Output the [X, Y] coordinate of the center of the cell containing the given text.  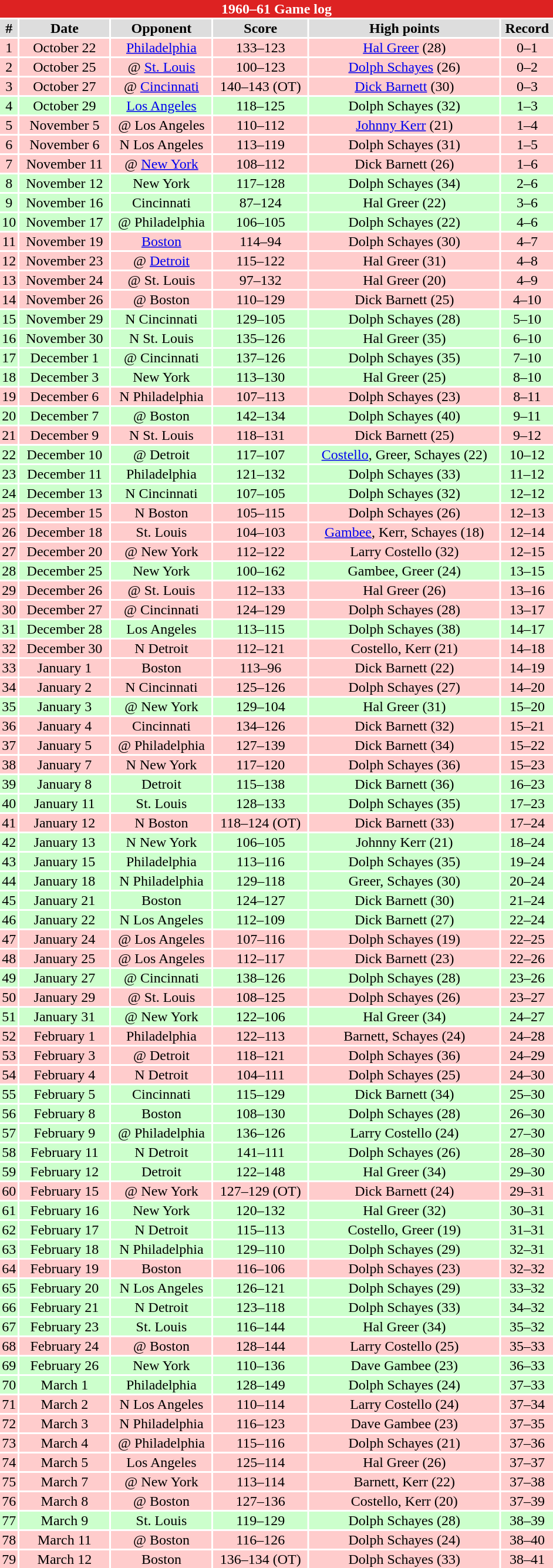
December 10 [65, 455]
21–24 [527, 900]
December 30 [65, 648]
63 [9, 1249]
37–34 [527, 1404]
118–131 [261, 435]
11–12 [527, 474]
November 26 [65, 300]
24–30 [527, 1075]
29–30 [527, 1172]
116–126 [261, 1540]
113–114 [261, 1482]
7–10 [527, 358]
December 6 [65, 396]
110–136 [261, 1365]
High points [404, 28]
108–112 [261, 164]
12–15 [527, 551]
March 8 [65, 1501]
December 26 [65, 590]
138–126 [261, 978]
140–143 (OT) [261, 86]
48 [9, 958]
128–144 [261, 1346]
41 [9, 823]
118–121 [261, 1055]
36 [9, 726]
71 [9, 1404]
Hal Greer (22) [404, 203]
108–130 [261, 1113]
6 [9, 144]
December 20 [65, 551]
February 8 [65, 1113]
Dick Barnett (33) [404, 823]
November 24 [65, 280]
8–11 [527, 396]
118–125 [261, 106]
Dick Barnett (23) [404, 958]
70 [9, 1385]
January 13 [65, 842]
12 [9, 261]
23 [9, 474]
135–126 [261, 338]
November 6 [65, 144]
61 [9, 1210]
February 5 [65, 1094]
116–106 [261, 1268]
28–30 [527, 1152]
38–41 [527, 1559]
Opponent [161, 28]
57 [9, 1133]
12–12 [527, 493]
15–22 [527, 745]
Greer, Schayes (30) [404, 881]
March 9 [65, 1520]
118–124 (OT) [261, 823]
February 9 [65, 1133]
January 7 [65, 765]
124–129 [261, 610]
January 22 [65, 920]
January 5 [65, 745]
116–123 [261, 1424]
37–36 [527, 1443]
54 [9, 1075]
December 9 [65, 435]
November 16 [65, 203]
35–32 [527, 1327]
February 19 [65, 1268]
13 [9, 280]
119–129 [261, 1520]
March 12 [65, 1559]
January 21 [65, 900]
134–126 [261, 726]
104–103 [261, 532]
0–1 [527, 48]
4–7 [527, 241]
124–127 [261, 900]
# [9, 28]
69 [9, 1365]
75 [9, 1482]
March 1 [65, 1385]
7 [9, 164]
March 7 [65, 1482]
1 [9, 48]
24–28 [527, 1036]
129–110 [261, 1249]
29 [9, 590]
30–31 [527, 1210]
66 [9, 1307]
Barnett, Kerr (22) [404, 1482]
March 3 [65, 1424]
59 [9, 1172]
128–133 [261, 803]
Hal Greer (25) [404, 377]
87–124 [261, 203]
Dolph Schayes (27) [404, 687]
22–24 [527, 920]
19–24 [527, 862]
112–109 [261, 920]
117–107 [261, 455]
January 27 [65, 978]
February 20 [65, 1288]
February 3 [65, 1055]
Dolph Schayes (38) [404, 629]
122–148 [261, 1172]
January 31 [65, 1017]
9–12 [527, 435]
22 [9, 455]
37–37 [527, 1462]
37–38 [527, 1482]
March 11 [65, 1540]
Costello, Kerr (21) [404, 648]
60 [9, 1191]
76 [9, 1501]
73 [9, 1443]
35 [9, 706]
15–21 [527, 726]
December 3 [65, 377]
25–30 [527, 1094]
110–114 [261, 1404]
0–2 [527, 67]
127–129 (OT) [261, 1191]
133–123 [261, 48]
50 [9, 997]
16–23 [527, 784]
Costello, Greer (19) [404, 1230]
79 [9, 1559]
November 17 [65, 222]
4–6 [527, 222]
Dick Barnett (27) [404, 920]
January 12 [65, 823]
129–118 [261, 881]
127–139 [261, 745]
November 29 [65, 319]
30 [9, 610]
4–8 [527, 261]
43 [9, 862]
Gambee, Greer (24) [404, 571]
Dolph Schayes (21) [404, 1443]
114–94 [261, 241]
8–10 [527, 377]
33–32 [527, 1288]
Dick Barnett (22) [404, 668]
17–24 [527, 823]
74 [9, 1462]
120–132 [261, 1210]
Dolph Schayes (22) [404, 222]
January 4 [65, 726]
10 [9, 222]
104–111 [261, 1075]
37–35 [527, 1424]
113–130 [261, 377]
126–121 [261, 1288]
107–113 [261, 396]
47 [9, 939]
Dick Barnett (32) [404, 726]
4–10 [527, 300]
113–119 [261, 144]
112–133 [261, 590]
78 [9, 1540]
1–3 [527, 106]
6–10 [527, 338]
January 18 [65, 881]
121–132 [261, 474]
Gambee, Kerr, Schayes (18) [404, 532]
65 [9, 1288]
October 25 [65, 67]
3 [9, 86]
November 12 [65, 183]
72 [9, 1424]
21 [9, 435]
15 [9, 319]
February 15 [65, 1191]
115–138 [261, 784]
18 [9, 377]
10–12 [527, 455]
51 [9, 1017]
33 [9, 668]
123–118 [261, 1307]
January 24 [65, 939]
Record [527, 28]
December 1 [65, 358]
December 15 [65, 513]
March 2 [65, 1404]
February 4 [65, 1075]
112–122 [261, 551]
53 [9, 1055]
128–149 [261, 1385]
October 22 [65, 48]
116–144 [261, 1327]
November 11 [65, 164]
November 30 [65, 338]
45 [9, 900]
12–14 [527, 532]
100–162 [261, 571]
125–126 [261, 687]
Dolph Schayes (31) [404, 144]
Hal Greer (32) [404, 1210]
112–117 [261, 958]
56 [9, 1113]
125–114 [261, 1462]
117–128 [261, 183]
113–96 [261, 668]
Dolph Schayes (30) [404, 241]
115–122 [261, 261]
25 [9, 513]
46 [9, 920]
1–4 [527, 125]
115–116 [261, 1443]
141–111 [261, 1152]
62 [9, 1230]
December 25 [65, 571]
Costello, Greer, Schayes (22) [404, 455]
1–5 [527, 144]
27–30 [527, 1133]
15–23 [527, 765]
44 [9, 881]
January 25 [65, 958]
34–32 [527, 1307]
129–104 [261, 706]
55 [9, 1094]
Dick Barnett (26) [404, 164]
17–23 [527, 803]
2 [9, 67]
115–129 [261, 1094]
23–26 [527, 978]
32 [9, 648]
February 26 [65, 1365]
122–106 [261, 1017]
108–125 [261, 997]
19 [9, 396]
March 4 [65, 1443]
64 [9, 1268]
February 11 [65, 1152]
January 15 [65, 862]
15–20 [527, 706]
42 [9, 842]
Larry Costello (32) [404, 551]
68 [9, 1346]
137–126 [261, 358]
Costello, Kerr (20) [404, 1501]
36–33 [527, 1365]
February 16 [65, 1210]
5 [9, 125]
Dolph Schayes (25) [404, 1075]
January 11 [65, 803]
37–39 [527, 1501]
67 [9, 1327]
38–39 [527, 1520]
34 [9, 687]
February 23 [65, 1327]
113–116 [261, 862]
0–3 [527, 86]
18–24 [527, 842]
9 [9, 203]
Date [65, 28]
1960–61 Game log [276, 9]
49 [9, 978]
127–136 [261, 1501]
December 7 [65, 416]
12–13 [527, 513]
January 2 [65, 687]
35–33 [527, 1346]
Dolph Schayes (40) [404, 416]
16 [9, 338]
22–25 [527, 939]
8 [9, 183]
14–19 [527, 668]
February 17 [65, 1230]
5–10 [527, 319]
20 [9, 416]
14–18 [527, 648]
27 [9, 551]
26–30 [527, 1113]
20–24 [527, 881]
29–31 [527, 1191]
13–15 [527, 571]
January 8 [65, 784]
December 11 [65, 474]
22–26 [527, 958]
142–134 [261, 416]
110–129 [261, 300]
2–6 [527, 183]
3–6 [527, 203]
38 [9, 765]
112–121 [261, 648]
24–27 [527, 1017]
100–123 [261, 67]
24 [9, 493]
November 23 [65, 261]
4–9 [527, 280]
February 12 [65, 1172]
58 [9, 1152]
38–40 [527, 1540]
136–126 [261, 1133]
February 18 [65, 1249]
Hal Greer (28) [404, 48]
110–112 [261, 125]
32–31 [527, 1249]
October 29 [65, 106]
129–105 [261, 319]
107–105 [261, 493]
24–29 [527, 1055]
Hal Greer (35) [404, 338]
115–113 [261, 1230]
105–115 [261, 513]
32–32 [527, 1268]
122–113 [261, 1036]
52 [9, 1036]
23–27 [527, 997]
17 [9, 358]
9–11 [527, 416]
February 21 [65, 1307]
January 29 [65, 997]
37 [9, 745]
Larry Costello (25) [404, 1346]
February 24 [65, 1346]
November 5 [65, 125]
December 28 [65, 629]
December 18 [65, 532]
14–20 [527, 687]
Hal Greer (20) [404, 280]
117–120 [261, 765]
March 5 [65, 1462]
February 1 [65, 1036]
January 1 [65, 668]
107–116 [261, 939]
December 13 [65, 493]
October 27 [65, 86]
40 [9, 803]
31–31 [527, 1230]
1–6 [527, 164]
December 27 [65, 610]
97–132 [261, 280]
Dick Barnett (36) [404, 784]
January 3 [65, 706]
39 [9, 784]
4 [9, 106]
Dolph Schayes (19) [404, 939]
37–33 [527, 1385]
136–134 (OT) [261, 1559]
113–115 [261, 629]
13–16 [527, 590]
14 [9, 300]
Barnett, Schayes (24) [404, 1036]
26 [9, 532]
77 [9, 1520]
28 [9, 571]
11 [9, 241]
13–17 [527, 610]
Dick Barnett (24) [404, 1191]
Dolph Schayes (34) [404, 183]
31 [9, 629]
14–17 [527, 629]
Score [261, 28]
November 19 [65, 241]
